Detect which cell encompasses the target text, then output its [x, y] center coordinate. 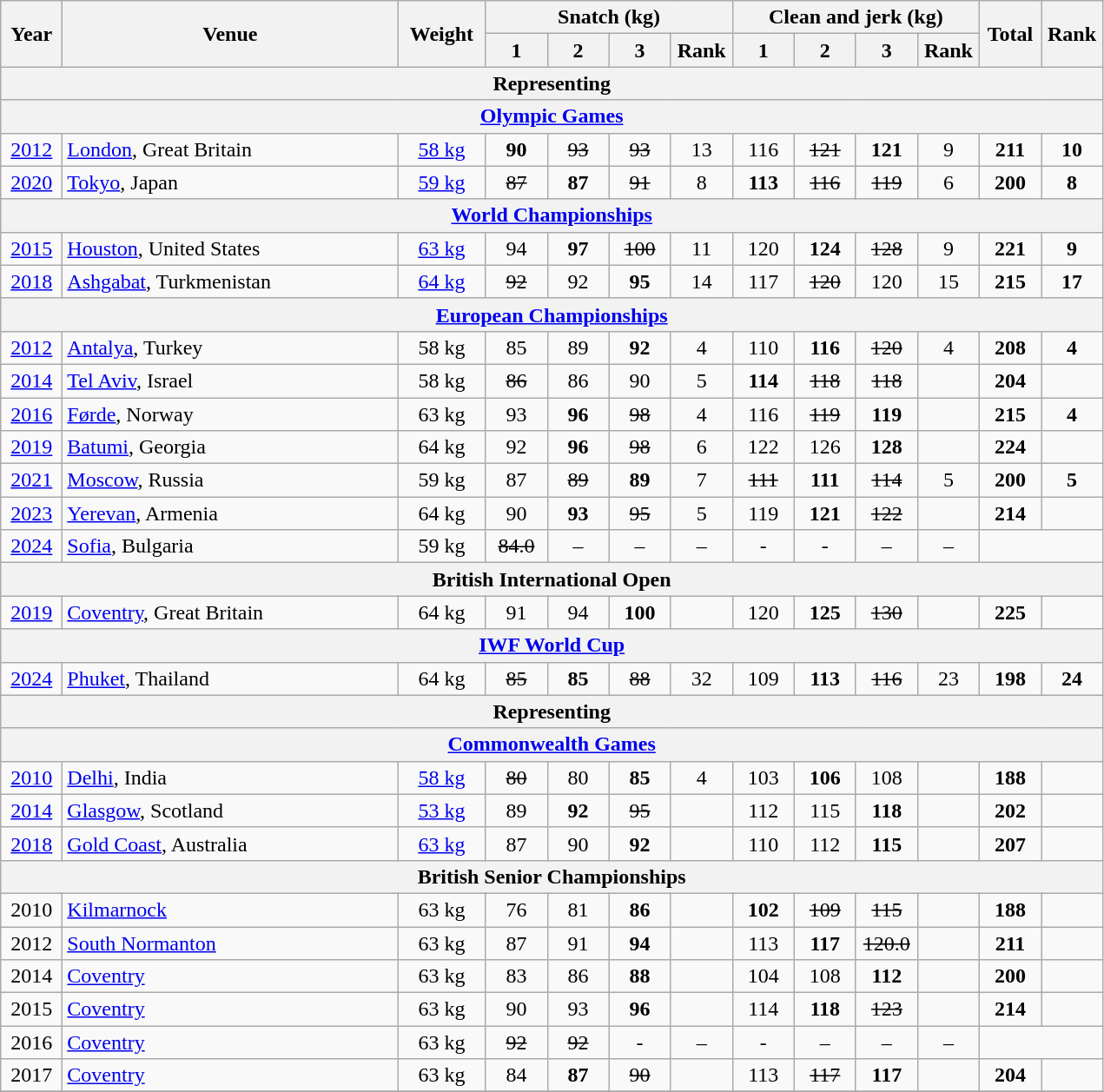
81 [578, 910]
Tokyo, Japan [230, 182]
2021 [31, 480]
125 [825, 612]
IWF World Cup [552, 645]
Weight [441, 34]
23 [949, 678]
84 [516, 1075]
Total [1009, 34]
106 [825, 778]
14 [702, 281]
124 [825, 248]
24 [1072, 678]
Coventry, Great Britain [230, 612]
17 [1072, 281]
Ashgabat, Turkmenistan [230, 281]
198 [1009, 678]
Year [31, 34]
103 [763, 778]
Olympic Games [552, 116]
Sofia, Bulgaria [230, 546]
Batumi, Georgia [230, 447]
224 [1009, 447]
European Championships [552, 314]
221 [1009, 248]
Glasgow, Scotland [230, 811]
76 [516, 910]
British Senior Championships [552, 877]
32 [702, 678]
102 [763, 910]
Yerevan, Armenia [230, 513]
British International Open [552, 579]
207 [1009, 844]
15 [949, 281]
Moscow, Russia [230, 480]
London, Great Britain [230, 149]
Phuket, Thailand [230, 678]
7 [702, 480]
Venue [230, 34]
53 kg [441, 811]
Førde, Norway [230, 414]
208 [1009, 347]
225 [1009, 612]
10 [1072, 149]
Clean and jerk (kg) [856, 17]
126 [825, 447]
Commonwealth Games [552, 745]
Snatch (kg) [609, 17]
104 [763, 976]
Delhi, India [230, 778]
123 [886, 1009]
South Normanton [230, 943]
Kilmarnock [230, 910]
13 [702, 149]
2020 [31, 182]
120.0 [886, 943]
Tel Aviv, Israel [230, 381]
Antalya, Turkey [230, 347]
202 [1009, 811]
Gold Coast, Australia [230, 844]
2023 [31, 513]
130 [886, 612]
World Championships [552, 215]
97 [578, 248]
Houston, United States [230, 248]
83 [516, 976]
84.0 [516, 546]
11 [702, 248]
2017 [31, 1075]
